Output the [X, Y] coordinate of the center of the cell containing the given text.  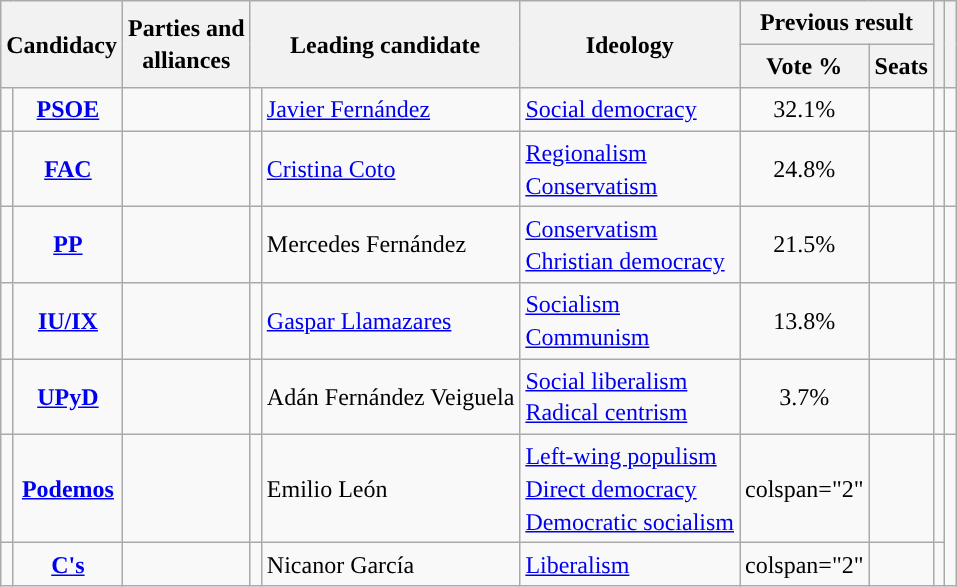
Social democracy [630, 110]
Social liberalismRadical centrism [630, 397]
Emilio León [390, 488]
Previous result [837, 22]
Vote % [805, 66]
Gaspar Llamazares [390, 321]
Parties andalliances [187, 44]
Mercedes Fernández [390, 245]
FAC [68, 169]
C's [68, 564]
Javier Fernández [390, 110]
Ideology [630, 44]
UPyD [68, 397]
SocialismCommunism [630, 321]
Podemos [68, 488]
Adán Fernández Veiguela [390, 397]
32.1% [805, 110]
3.7% [805, 397]
Cristina Coto [390, 169]
Seats [901, 66]
ConservatismChristian democracy [630, 245]
Candidacy [62, 44]
Left-wing populismDirect democracyDemocratic socialism [630, 488]
RegionalismConservatism [630, 169]
24.8% [805, 169]
IU/IX [68, 321]
21.5% [805, 245]
Leading candidate [385, 44]
PSOE [68, 110]
Liberalism [630, 564]
13.8% [805, 321]
Nicanor García [390, 564]
PP [68, 245]
